Find where the given text appears and provide that cell's center as [x, y] coordinate. 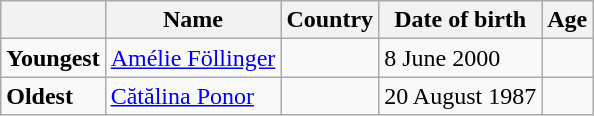
Cătălina Ponor [193, 96]
Age [568, 20]
Country [330, 20]
8 June 2000 [460, 58]
Amélie Föllinger [193, 58]
Name [193, 20]
Oldest [53, 96]
20 August 1987 [460, 96]
Youngest [53, 58]
Date of birth [460, 20]
